Output the (X, Y) coordinate of the center of the cell containing the given text.  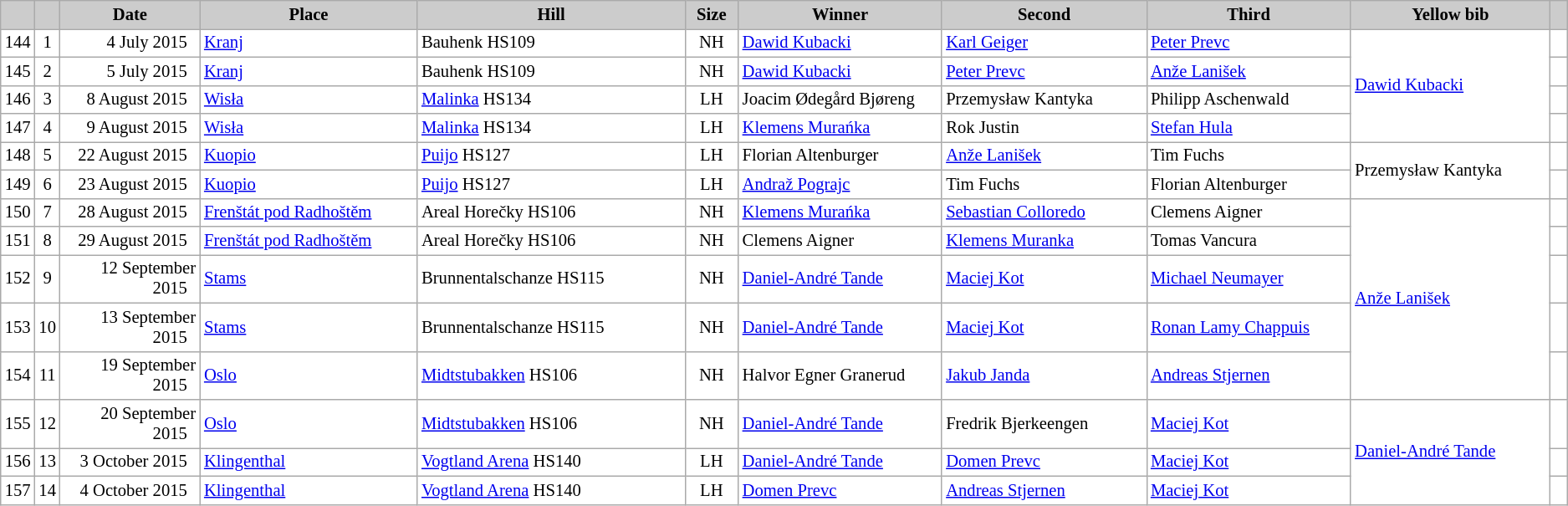
147 (18, 128)
3 October 2015 (130, 462)
157 (18, 490)
Jakub Janda (1044, 376)
8 August 2015 (130, 100)
29 August 2015 (130, 240)
13 (47, 462)
11 (47, 376)
1 (47, 43)
Yellow bib (1450, 14)
14 (47, 490)
4 October 2015 (130, 490)
153 (18, 327)
144 (18, 43)
149 (18, 184)
Hill (551, 14)
9 August 2015 (130, 128)
Michael Neumayer (1249, 279)
Philipp Aschenwald (1249, 100)
5 (47, 156)
152 (18, 279)
145 (18, 71)
Stefan Hula (1249, 128)
4 (47, 128)
5 July 2015 (130, 71)
Sebastian Colloredo (1044, 212)
Date (130, 14)
Tomas Vancura (1249, 240)
20 September 2015 (130, 424)
146 (18, 100)
Fredrik Bjerkeengen (1044, 424)
23 August 2015 (130, 184)
Winner (840, 14)
9 (47, 279)
151 (18, 240)
12 (47, 424)
8 (47, 240)
22 August 2015 (130, 156)
Place (309, 14)
19 September 2015 (130, 376)
156 (18, 462)
Ronan Lamy Chappuis (1249, 327)
Andraž Pograjc (840, 184)
Rok Justin (1044, 128)
28 August 2015 (130, 212)
12 September 2015 (130, 279)
4 July 2015 (130, 43)
154 (18, 376)
10 (47, 327)
Second (1044, 14)
148 (18, 156)
Halvor Egner Granerud (840, 376)
150 (18, 212)
Karl Geiger (1044, 43)
Size (712, 14)
2 (47, 71)
6 (47, 184)
Klemens Muranka (1044, 240)
Joacim Ødegård Bjøreng (840, 100)
13 September 2015 (130, 327)
7 (47, 212)
155 (18, 424)
3 (47, 100)
Third (1249, 14)
